From the cell containing the given text, extract its center point as [X, Y] coordinate. 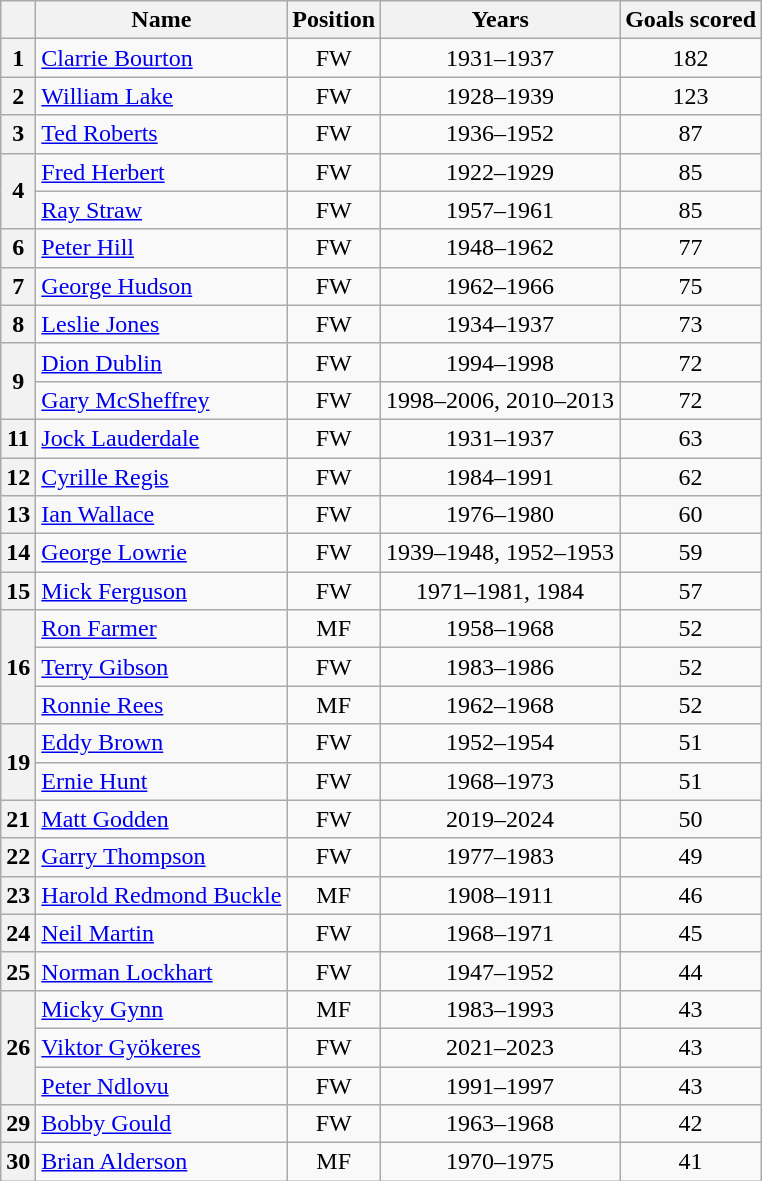
Leslie Jones [162, 324]
1947–1952 [500, 971]
50 [691, 819]
1957–1961 [500, 210]
Micky Gynn [162, 1009]
1983–1993 [500, 1009]
7 [18, 286]
1998–2006, 2010–2013 [500, 400]
Peter Ndlovu [162, 1085]
87 [691, 134]
19 [18, 762]
Eddy Brown [162, 743]
1908–1911 [500, 895]
Mick Ferguson [162, 591]
1977–1983 [500, 857]
George Lowrie [162, 553]
44 [691, 971]
73 [691, 324]
2021–2023 [500, 1047]
2019–2024 [500, 819]
Viktor Gyökeres [162, 1047]
1971–1981, 1984 [500, 591]
4 [18, 191]
46 [691, 895]
14 [18, 553]
Ray Straw [162, 210]
1939–1948, 1952–1953 [500, 553]
1970–1975 [500, 1162]
13 [18, 515]
26 [18, 1047]
Ted Roberts [162, 134]
Harold Redmond Buckle [162, 895]
3 [18, 134]
1991–1997 [500, 1085]
Clarrie Bourton [162, 58]
1922–1929 [500, 172]
1983–1986 [500, 667]
1976–1980 [500, 515]
11 [18, 438]
Jock Lauderdale [162, 438]
Cyrille Regis [162, 477]
Ronnie Rees [162, 705]
9 [18, 381]
Ron Farmer [162, 629]
Years [500, 20]
Name [162, 20]
123 [691, 96]
Bobby Gould [162, 1124]
16 [18, 667]
Ernie Hunt [162, 781]
Ian Wallace [162, 515]
57 [691, 591]
Dion Dublin [162, 362]
1962–1966 [500, 286]
1968–1971 [500, 933]
60 [691, 515]
8 [18, 324]
1952–1954 [500, 743]
42 [691, 1124]
6 [18, 248]
23 [18, 895]
21 [18, 819]
Position [334, 20]
Terry Gibson [162, 667]
Norman Lockhart [162, 971]
1963–1968 [500, 1124]
Gary McSheffrey [162, 400]
59 [691, 553]
12 [18, 477]
30 [18, 1162]
49 [691, 857]
45 [691, 933]
George Hudson [162, 286]
1994–1998 [500, 362]
182 [691, 58]
2 [18, 96]
Neil Martin [162, 933]
22 [18, 857]
1 [18, 58]
77 [691, 248]
Brian Alderson [162, 1162]
41 [691, 1162]
1936–1952 [500, 134]
62 [691, 477]
William Lake [162, 96]
1958–1968 [500, 629]
24 [18, 933]
29 [18, 1124]
Matt Godden [162, 819]
1934–1937 [500, 324]
Fred Herbert [162, 172]
Garry Thompson [162, 857]
Peter Hill [162, 248]
1984–1991 [500, 477]
1968–1973 [500, 781]
1962–1968 [500, 705]
63 [691, 438]
Goals scored [691, 20]
1928–1939 [500, 96]
25 [18, 971]
15 [18, 591]
75 [691, 286]
1948–1962 [500, 248]
